For the text-containing cell, return its midpoint in [X, Y] coordinate format. 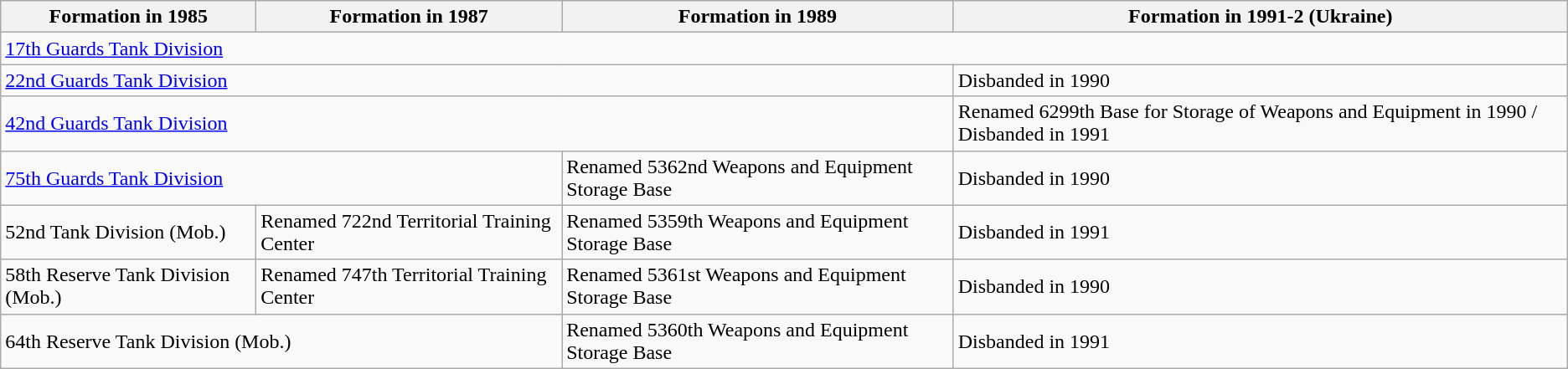
58th Reserve Tank Division (Mob.) [129, 286]
42nd Guards Tank Division [477, 124]
Renamed 5362nd Weapons and Equipment Storage Base [758, 177]
52nd Tank Division (Mob.) [129, 233]
Formation in 1991-2 (Ukraine) [1260, 17]
64th Reserve Tank Division (Mob.) [281, 341]
Formation in 1989 [758, 17]
Formation in 1987 [409, 17]
Renamed 5359th Weapons and Equipment Storage Base [758, 233]
Renamed 747th Territorial Training Center [409, 286]
Renamed 5361st Weapons and Equipment Storage Base [758, 286]
Renamed 722nd Territorial Training Center [409, 233]
22nd Guards Tank Division [477, 80]
Renamed 5360th Weapons and Equipment Storage Base [758, 341]
Renamed 6299th Base for Storage of Weapons and Equipment in 1990 / Disbanded in 1991 [1260, 124]
17th Guards Tank Division [784, 49]
Formation in 1985 [129, 17]
75th Guards Tank Division [281, 177]
